Scan for the cell matching the given text and deliver its [X, Y] coordinate at center. 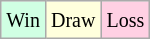
Win [24, 20]
Draw [72, 20]
Loss [126, 20]
